Detect which cell encompasses the target text, then output its (X, Y) center coordinate. 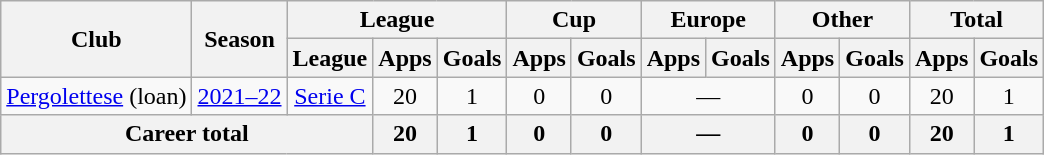
Season (240, 39)
Club (96, 39)
2021–22 (240, 96)
Other (842, 20)
Cup (574, 20)
Europe (708, 20)
Career total (187, 134)
Serie C (330, 96)
Total (976, 20)
Pergolettese (loan) (96, 96)
